Return [X, Y] of the center of cell containing provided text 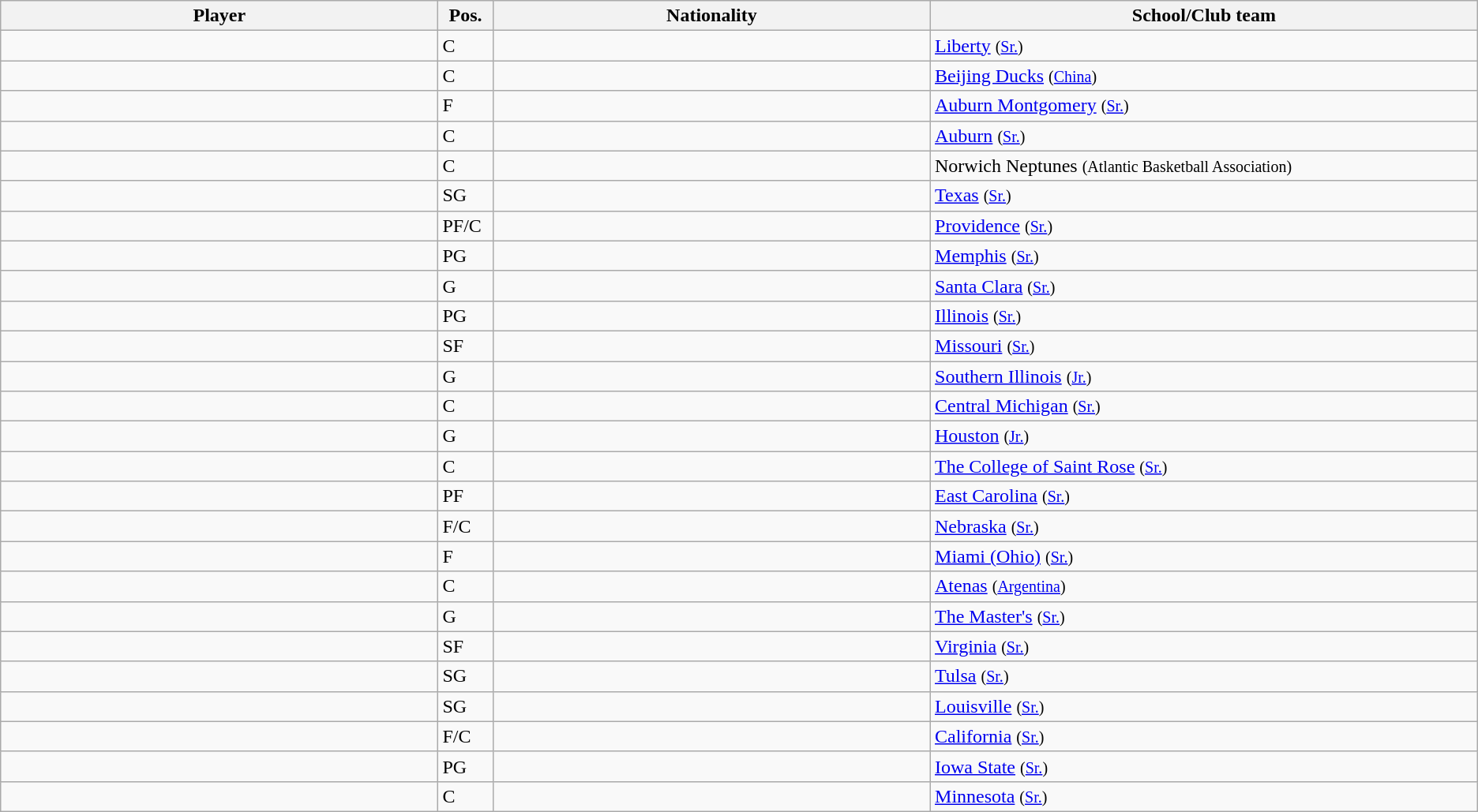
Player [219, 16]
Atenas (Argentina) [1205, 586]
Beijing Ducks (China) [1205, 76]
Texas (Sr.) [1205, 196]
East Carolina (Sr.) [1205, 496]
Iowa State (Sr.) [1205, 766]
Houston (Jr.) [1205, 436]
Providence (Sr.) [1205, 226]
School/Club team [1205, 16]
The College of Saint Rose (Sr.) [1205, 466]
Pos. [466, 16]
Liberty (Sr.) [1205, 46]
Illinois (Sr.) [1205, 316]
Miami (Ohio) (Sr.) [1205, 556]
Nebraska (Sr.) [1205, 526]
Central Michigan (Sr.) [1205, 406]
Norwich Neptunes (Atlantic Basketball Association) [1205, 166]
Minnesota (Sr.) [1205, 796]
Virginia (Sr.) [1205, 646]
Missouri (Sr.) [1205, 346]
Louisville (Sr.) [1205, 706]
Nationality [711, 16]
Auburn Montgomery (Sr.) [1205, 106]
Memphis (Sr.) [1205, 256]
Southern Illinois (Jr.) [1205, 376]
Tulsa (Sr.) [1205, 676]
California (Sr.) [1205, 736]
Santa Clara (Sr.) [1205, 286]
PF/C [466, 226]
The Master's (Sr.) [1205, 616]
Auburn (Sr.) [1205, 136]
PF [466, 496]
